Determine the [X, Y] coordinate at the center of the cell enclosing the given text.  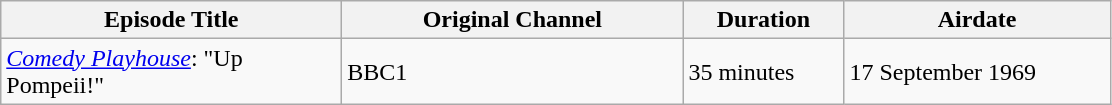
Duration [764, 20]
Comedy Playhouse: "Up Pompeii!" [172, 72]
17 September 1969 [977, 72]
Airdate [977, 20]
BBC1 [512, 72]
35 minutes [764, 72]
Original Channel [512, 20]
Episode Title [172, 20]
